Capture the cell that displays the provided text and extract its [x, y] central coordinate. 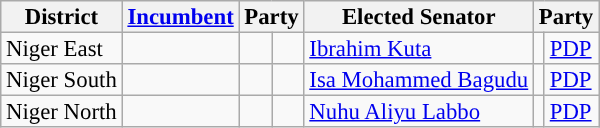
Isa Mohammed Bagudu [419, 80]
Incumbent [180, 17]
Nuhu Aliyu Labbo [419, 112]
Elected Senator [419, 17]
Niger North [62, 112]
Ibrahim Kuta [419, 49]
Niger East [62, 49]
District [62, 17]
Niger South [62, 80]
